For the text-containing cell, return its midpoint in (x, y) coordinate format. 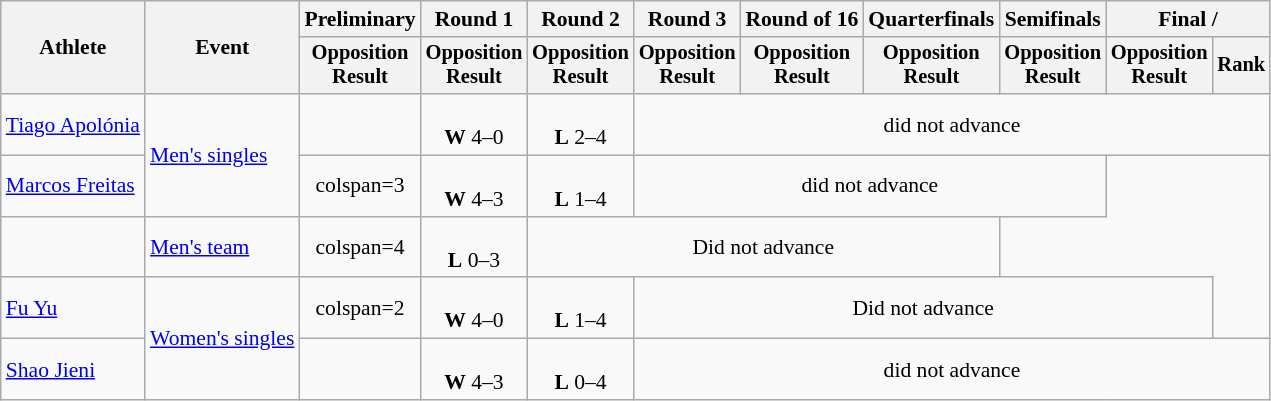
Quarterfinals (931, 19)
Semifinals (1052, 19)
Round 1 (474, 19)
colspan=2 (360, 308)
Shao Jieni (73, 370)
Tiago Apolónia (73, 124)
Marcos Freitas (73, 186)
colspan=4 (360, 248)
L 0–4 (580, 370)
Preliminary (360, 19)
Athlete (73, 48)
Fu Yu (73, 308)
Final / (1188, 19)
Round of 16 (802, 19)
Men's team (222, 248)
Women's singles (222, 339)
Men's singles (222, 155)
Event (222, 48)
L 0–3 (474, 248)
Rank (1242, 66)
Round 2 (580, 19)
colspan=3 (360, 186)
Round 3 (688, 19)
L 2–4 (580, 124)
